Pinpoint the cell where the given text exists, returning its (X, Y) midpoint coordinate. 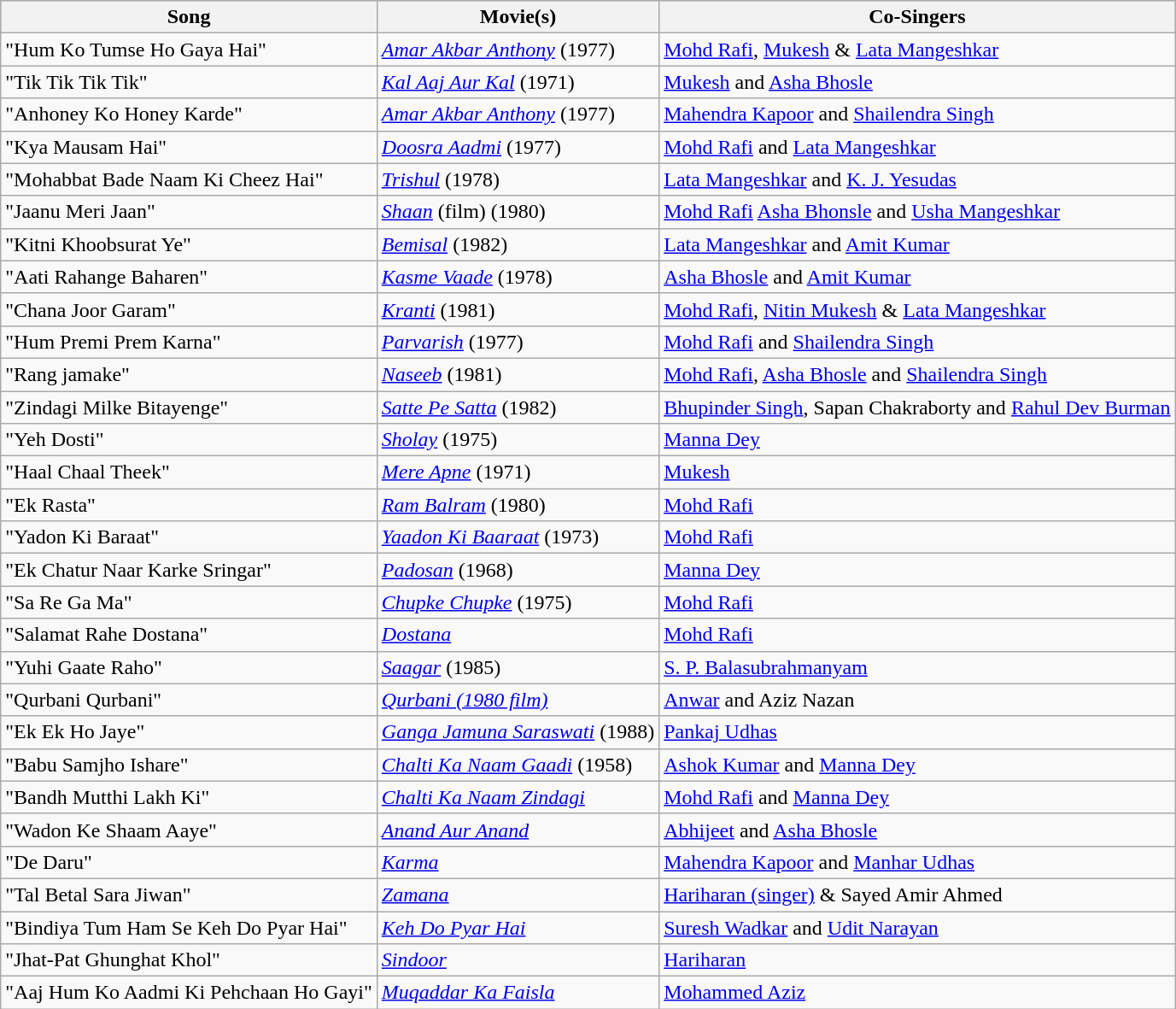
Ashok Kumar and Manna Dey (917, 765)
Mohd Rafi and Manna Dey (917, 797)
"Chana Joor Garam" (190, 309)
Karma (518, 862)
Mohd Rafi Asha Bhonsle and Usha Mangeshkar (917, 212)
Ganga Jamuna Saraswati (1988) (518, 732)
"Ek Rasta" (190, 505)
"Ek Chatur Naar Karke Sringar" (190, 570)
Movie(s) (518, 17)
Song (190, 17)
"Tal Betal Sara Jiwan" (190, 895)
Lata Mangeshkar and K. J. Yesudas (917, 179)
"Babu Samjho Ishare" (190, 765)
Chalti Ka Naam Gaadi (1958) (518, 765)
Mohd Rafi, Nitin Mukesh & Lata Mangeshkar (917, 309)
"Jhat-Pat Ghunghat Khol" (190, 960)
"Qurbani Qurbani" (190, 700)
"Hum Ko Tumse Ho Gaya Hai" (190, 50)
Muqaddar Ka Faisla (518, 993)
Mere Apne (1971) (518, 472)
Padosan (1968) (518, 570)
Asha Bhosle and Amit Kumar (917, 277)
Mohd Rafi, Asha Bhosle and Shailendra Singh (917, 374)
"Salamat Rahe Dostana" (190, 635)
"Hum Premi Prem Karna" (190, 342)
Lata Mangeshkar and Amit Kumar (917, 244)
Mohd Rafi, Mukesh & Lata Mangeshkar (917, 50)
Ram Balram (1980) (518, 505)
"De Daru" (190, 862)
Mukesh and Asha Bhosle (917, 82)
Saagar (1985) (518, 667)
Anwar and Aziz Nazan (917, 700)
"Tik Tik Tik Tik" (190, 82)
"Ek Ek Ho Jaye" (190, 732)
Sindoor (518, 960)
Sholay (1975) (518, 440)
Co-Singers (917, 17)
Mukesh (917, 472)
Bhupinder Singh, Sapan Chakraborty and Rahul Dev Burman (917, 408)
"Anhoney Ko Honey Karde" (190, 114)
"Rang jamake" (190, 374)
Mohd Rafi and Shailendra Singh (917, 342)
"Bandh Mutthi Lakh Ki" (190, 797)
Chupke Chupke (1975) (518, 602)
Dostana (518, 635)
Chalti Ka Naam Zindagi (518, 797)
Qurbani (1980 film) (518, 700)
Kasme Vaade (1978) (518, 277)
S. P. Balasubrahmanyam (917, 667)
"Yeh Dosti" (190, 440)
Trishul (1978) (518, 179)
"Mohabbat Bade Naam Ki Cheez Hai" (190, 179)
Zamana (518, 895)
Mohammed Aziz (917, 993)
Abhijeet and Asha Bhosle (917, 830)
Kranti (1981) (518, 309)
"Aaj Hum Ko Aadmi Ki Pehchaan Ho Gayi" (190, 993)
Pankaj Udhas (917, 732)
Satte Pe Satta (1982) (518, 408)
"Bindiya Tum Ham Se Keh Do Pyar Hai" (190, 927)
"Yadon Ki Baraat" (190, 537)
Keh Do Pyar Hai (518, 927)
Parvarish (1977) (518, 342)
"Sa Re Ga Ma" (190, 602)
"Yuhi Gaate Raho" (190, 667)
Doosra Aadmi (1977) (518, 147)
"Kya Mausam Hai" (190, 147)
Yaadon Ki Baaraat (1973) (518, 537)
Hariharan (917, 960)
Kal Aaj Aur Kal (1971) (518, 82)
Mohd Rafi and Lata Mangeshkar (917, 147)
"Aati Rahange Baharen" (190, 277)
"Haal Chaal Theek" (190, 472)
Mahendra Kapoor and Shailendra Singh (917, 114)
Bemisal (1982) (518, 244)
"Zindagi Milke Bitayenge" (190, 408)
"Kitni Khoobsurat Ye" (190, 244)
"Wadon Ke Shaam Aaye" (190, 830)
Hariharan (singer) & Sayed Amir Ahmed (917, 895)
"Jaanu Meri Jaan" (190, 212)
Mahendra Kapoor and Manhar Udhas (917, 862)
Naseeb (1981) (518, 374)
Anand Aur Anand (518, 830)
Shaan (film) (1980) (518, 212)
Suresh Wadkar and Udit Narayan (917, 927)
